Output the [X, Y] coordinate of the center of the cell containing the given text.  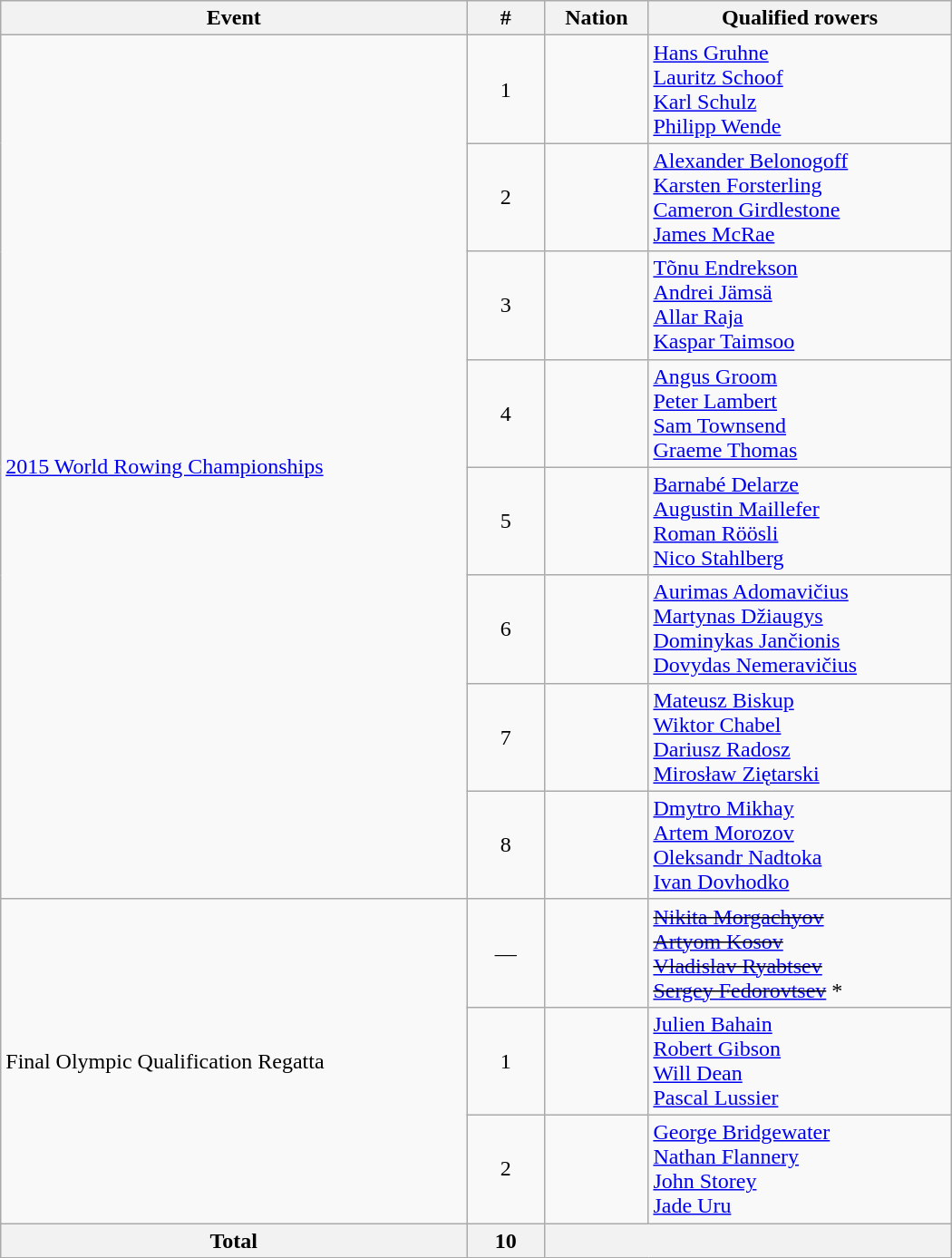
Nation [597, 18]
Hans GruhneLauritz SchoofKarl SchulzPhilipp Wende [800, 89]
5 [506, 521]
Event [234, 18]
Total [234, 1240]
George BridgewaterNathan FlanneryJohn StoreyJade Uru [800, 1168]
Alexander BelonogoffKarsten ForsterlingCameron GirdlestoneJames McRae [800, 198]
8 [506, 845]
Qualified rowers [800, 18]
Julien BahainRobert GibsonWill DeanPascal Lussier [800, 1061]
6 [506, 629]
Tõnu EndreksonAndrei JämsäAllar RajaKaspar Taimsoo [800, 305]
— [506, 952]
Aurimas AdomavičiusMartynas DžiaugysDominykas JančionisDovydas Nemeravičius [800, 629]
7 [506, 736]
10 [506, 1240]
# [506, 18]
Dmytro MikhayArtem MorozovOleksandr NadtokaIvan Dovhodko [800, 845]
Barnabé DelarzeAugustin MailleferRoman RöösliNico Stahlberg [800, 521]
4 [506, 414]
Nikita MorgachyovArtyom KosovVladislav RyabtsevSergey Fedorovtsev * [800, 952]
Mateusz BiskupWiktor ChabelDariusz RadoszMirosław Ziętarski [800, 736]
3 [506, 305]
2015 World Rowing Championships [234, 467]
Final Olympic Qualification Regatta [234, 1061]
Angus GroomPeter LambertSam TownsendGraeme Thomas [800, 414]
